Locate the cell with the specified text and output its [x, y] center coordinate. 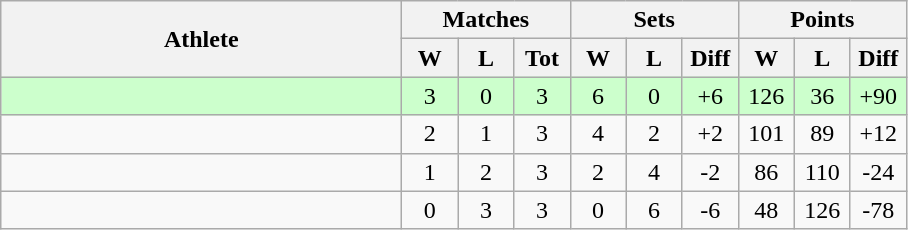
36 [822, 96]
101 [766, 134]
+2 [710, 134]
Points [822, 20]
Athlete [202, 39]
-24 [878, 172]
48 [766, 210]
-2 [710, 172]
89 [822, 134]
Matches [486, 20]
+6 [710, 96]
+12 [878, 134]
Tot [542, 58]
86 [766, 172]
-6 [710, 210]
+90 [878, 96]
Sets [654, 20]
-78 [878, 210]
110 [822, 172]
